Identify which cell holds the provided text, then report its [X, Y] central coordinate. 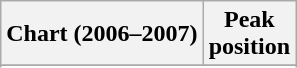
Chart (2006–2007) [102, 34]
Peakposition [249, 34]
